Output the (x, y) coordinate of the center of the cell containing the given text.  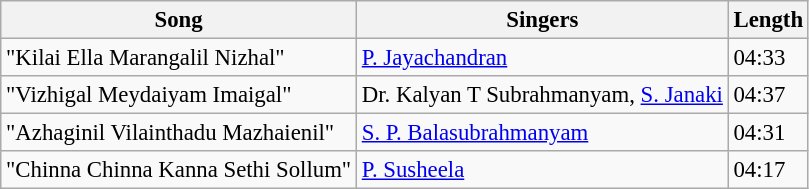
P. Susheela (542, 170)
Singers (542, 20)
04:17 (768, 170)
04:37 (768, 95)
Dr. Kalyan T Subrahmanyam, S. Janaki (542, 95)
"Kilai Ella Marangalil Nizhal" (179, 58)
"Chinna Chinna Kanna Sethi Sollum" (179, 170)
Song (179, 20)
S. P. Balasubrahmanyam (542, 133)
04:31 (768, 133)
"Vizhigal Meydaiyam Imaigal" (179, 95)
P. Jayachandran (542, 58)
Length (768, 20)
"Azhaginil Vilainthadu Mazhaienil" (179, 133)
04:33 (768, 58)
